Pinpoint the cell where the given text exists, returning its (X, Y) midpoint coordinate. 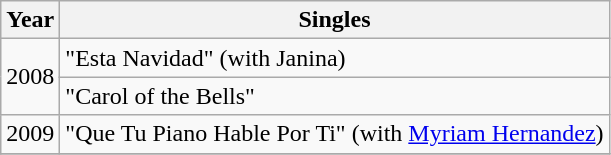
"Carol of the Bells" (334, 96)
"Esta Navidad" (with Janina) (334, 58)
2008 (30, 77)
Singles (334, 20)
Year (30, 20)
"Que Tu Piano Hable Por Ti" (with Myriam Hernandez) (334, 134)
2009 (30, 134)
